Scan for the cell matching the given text and deliver its (X, Y) coordinate at center. 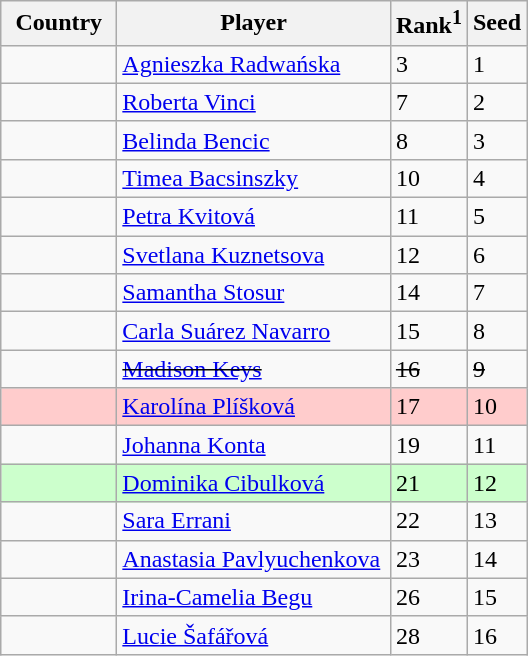
26 (428, 597)
4 (496, 178)
Belinda Bencic (254, 140)
Petra Kvitová (254, 217)
Carla Suárez Navarro (254, 331)
28 (428, 635)
Rank1 (428, 24)
Country (59, 24)
Dominika Cibulková (254, 483)
6 (496, 255)
5 (496, 217)
13 (496, 521)
Samantha Stosur (254, 293)
19 (428, 445)
Johanna Konta (254, 445)
2 (496, 102)
Sara Errani (254, 521)
Irina-Camelia Begu (254, 597)
1 (496, 64)
22 (428, 521)
Seed (496, 24)
Anastasia Pavlyuchenkova (254, 559)
Roberta Vinci (254, 102)
23 (428, 559)
Svetlana Kuznetsova (254, 255)
Agnieszka Radwańska (254, 64)
Karolína Plíšková (254, 407)
Player (254, 24)
17 (428, 407)
Madison Keys (254, 369)
9 (496, 369)
21 (428, 483)
Timea Bacsinszky (254, 178)
Lucie Šafářová (254, 635)
